For the text-containing cell, return its midpoint in [X, Y] coordinate format. 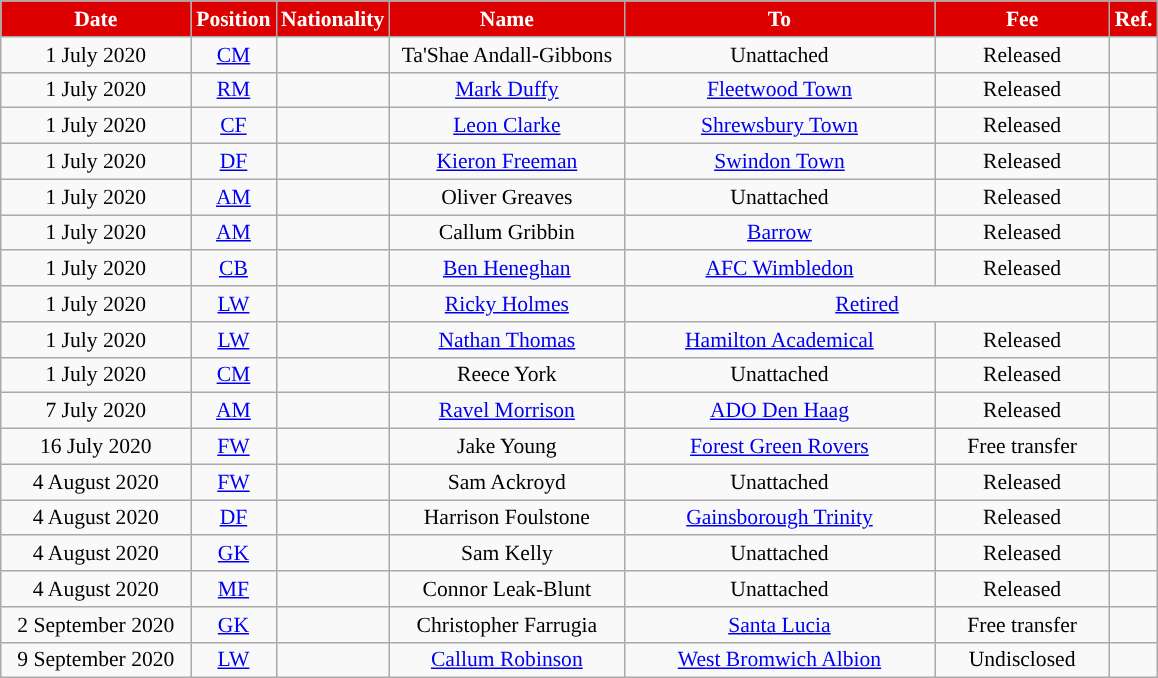
Fee [1022, 19]
Nationality [332, 19]
Oliver Greaves [506, 197]
Christopher Farrugia [506, 625]
Nathan Thomas [506, 340]
Date [96, 19]
Sam Kelly [506, 554]
West Bromwich Albion [779, 660]
Leon Clarke [506, 126]
Santa Lucia [779, 625]
Ref. [1134, 19]
Ta'Shae Andall-Gibbons [506, 55]
Ravel Morrison [506, 411]
2 September 2020 [96, 625]
Callum Robinson [506, 660]
Ricky Holmes [506, 304]
Shrewsbury Town [779, 126]
Sam Ackroyd [506, 482]
RM [234, 90]
Mark Duffy [506, 90]
Barrow [779, 233]
Harrison Foulstone [506, 518]
Kieron Freeman [506, 162]
Undisclosed [1022, 660]
Gainsborough Trinity [779, 518]
9 September 2020 [96, 660]
Position [234, 19]
Reece York [506, 375]
To [779, 19]
Jake Young [506, 447]
16 July 2020 [96, 447]
Forest Green Rovers [779, 447]
CF [234, 126]
Connor Leak-Blunt [506, 589]
Ben Heneghan [506, 269]
Name [506, 19]
Swindon Town [779, 162]
ADO Den Haag [779, 411]
AFC Wimbledon [779, 269]
MF [234, 589]
Hamilton Academical [779, 340]
Callum Gribbin [506, 233]
Fleetwood Town [779, 90]
CB [234, 269]
7 July 2020 [96, 411]
Retired [866, 304]
